Return (X, Y) of the center of cell containing provided text 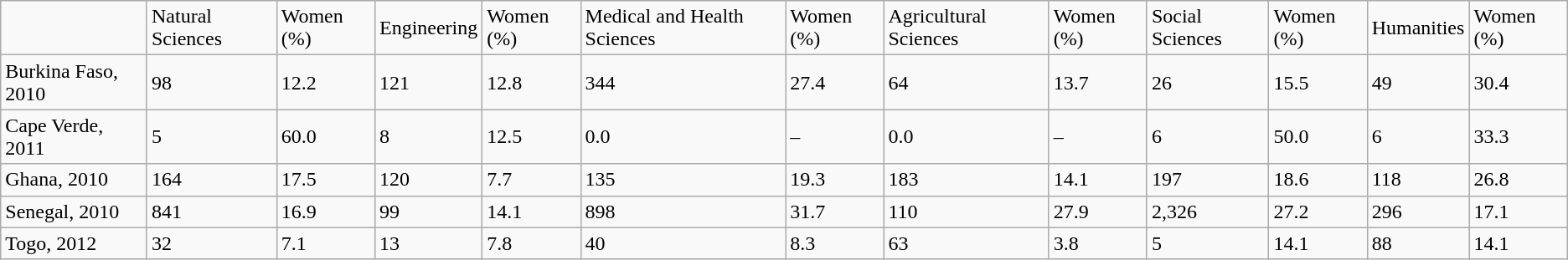
64 (967, 82)
40 (683, 243)
27.4 (834, 82)
60.0 (325, 137)
26 (1208, 82)
12.2 (325, 82)
12.5 (531, 137)
121 (428, 82)
Natural Sciences (211, 28)
Togo, 2012 (74, 243)
63 (967, 243)
344 (683, 82)
Senegal, 2010 (74, 212)
197 (1208, 180)
164 (211, 180)
18.6 (1318, 180)
98 (211, 82)
Medical and Health Sciences (683, 28)
32 (211, 243)
88 (1418, 243)
7.7 (531, 180)
31.7 (834, 212)
2,326 (1208, 212)
8 (428, 137)
30.4 (1518, 82)
841 (211, 212)
17.1 (1518, 212)
7.1 (325, 243)
118 (1418, 180)
120 (428, 180)
Engineering (428, 28)
17.5 (325, 180)
27.2 (1318, 212)
Humanities (1418, 28)
183 (967, 180)
Social Sciences (1208, 28)
110 (967, 212)
12.8 (531, 82)
Cape Verde, 2011 (74, 137)
8.3 (834, 243)
33.3 (1518, 137)
19.3 (834, 180)
13 (428, 243)
Agricultural Sciences (967, 28)
135 (683, 180)
16.9 (325, 212)
26.8 (1518, 180)
15.5 (1318, 82)
296 (1418, 212)
7.8 (531, 243)
Burkina Faso, 2010 (74, 82)
49 (1418, 82)
898 (683, 212)
99 (428, 212)
3.8 (1097, 243)
50.0 (1318, 137)
27.9 (1097, 212)
13.7 (1097, 82)
Ghana, 2010 (74, 180)
